Scan for the cell matching the given text and deliver its [x, y] coordinate at center. 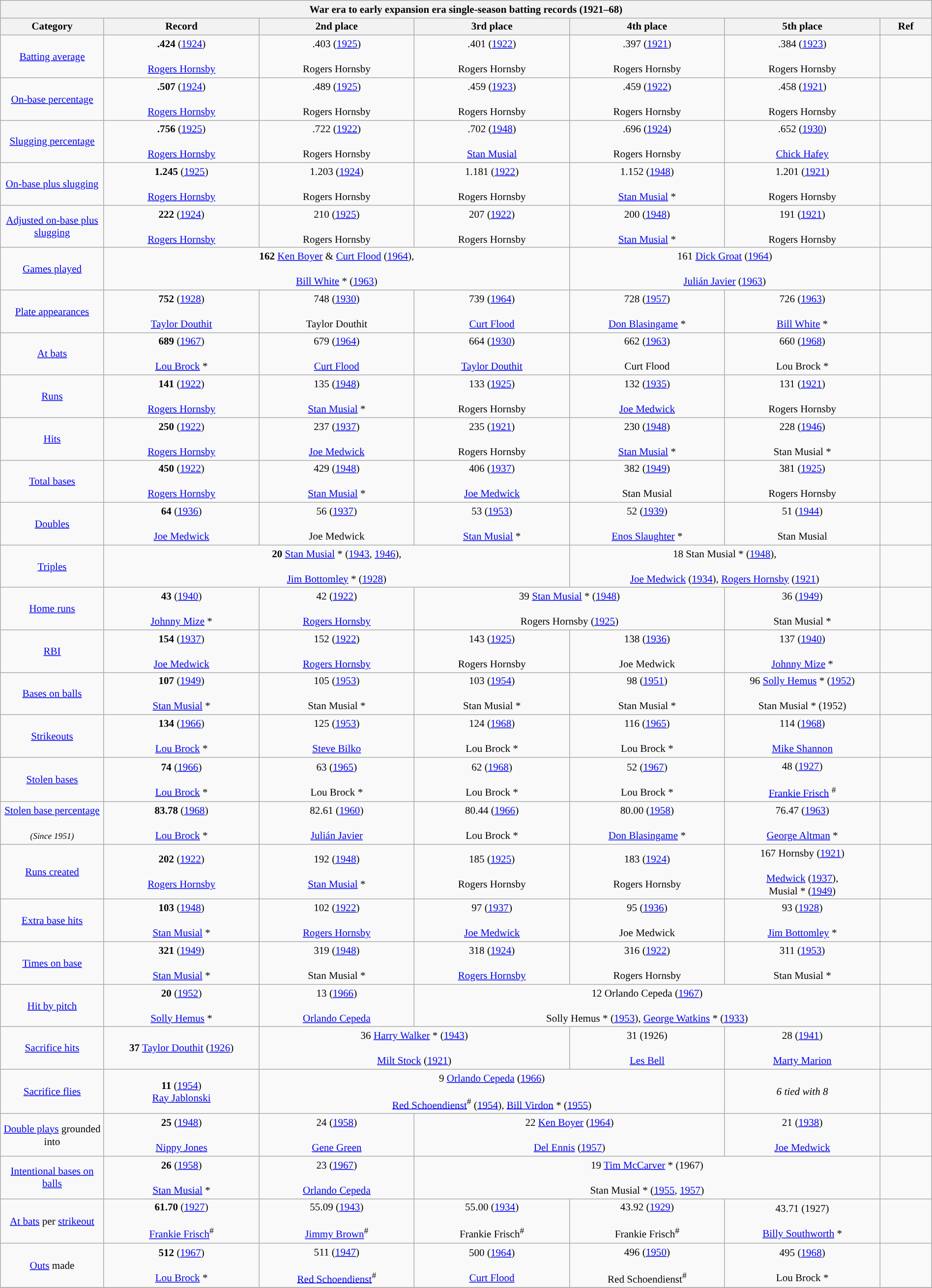
55.00 (1934)Frankie Frisch# [492, 1221]
36 (1949)Stan Musial * [802, 608]
23 (1967)Orlando Cepeda [337, 1177]
On-base plus slugging [52, 184]
Games played [52, 269]
319 (1948)Stan Musial * [337, 963]
689 (1967)Lou Brock * [181, 354]
1.152 (1948)Stan Musial * [647, 184]
131 (1921)Rogers Hornsby [802, 396]
.458 (1921)Rogers Hornsby [802, 99]
36 Harry Walker * (1943)Milt Stock (1921) [414, 1048]
Bases on balls [52, 693]
103 (1954)Stan Musial * [492, 693]
132 (1935)Joe Medwick [647, 396]
134 (1966)Lou Brock * [181, 736]
20 Stan Musial * (1943, 1946),Jim Bottomley * (1928) [336, 566]
406 (1937)Joe Medwick [492, 481]
26 (1958)Stan Musial * [181, 1177]
.403 (1925)Rogers Hornsby [337, 57]
61.70 (1927)Frankie Frisch# [181, 1221]
141 (1922)Rogers Hornsby [181, 396]
495 (1968)Lou Brock * [802, 1265]
318 (1924)Rogers Hornsby [492, 963]
.489 (1925)Rogers Hornsby [337, 99]
37 Taylor Douthit (1926) [181, 1048]
143 (1925)Rogers Hornsby [492, 651]
152 (1922)Rogers Hornsby [337, 651]
21 (1938)Joe Medwick [802, 1135]
311 (1953)Stan Musial * [802, 963]
381 (1925)Rogers Hornsby [802, 481]
137 (1940)Johnny Mize * [802, 651]
43.92 (1929)Frankie Frisch# [647, 1221]
Stolen base percentage(Since 1951) [52, 823]
5th place [802, 27]
At bats per strikeout [52, 1221]
12 Orlando Cepeda (1967)Solly Hemus * (1953), George Watkins * (1933) [647, 1005]
382 (1949)Stan Musial [647, 481]
48 (1927)Frankie Frisch # [802, 779]
.459 (1923)Rogers Hornsby [492, 99]
74 (1966)Lou Brock * [181, 779]
83.78 (1968)Lou Brock * [181, 823]
53 (1953)Stan Musial * [492, 524]
64 (1936)Joe Medwick [181, 524]
55.09 (1943)Jimmy Brown# [337, 1221]
Plate appearances [52, 311]
167 Hornsby (1921)Medwick (1937), Musial * (1949) [802, 872]
Record [181, 27]
Hit by pitch [52, 1005]
1.201 (1921)Rogers Hornsby [802, 184]
.722 (1922)Rogers Hornsby [337, 142]
660 (1968)Lou Brock * [802, 354]
748 (1930)Taylor Douthit [337, 311]
230 (1948)Stan Musial * [647, 439]
Ref [905, 27]
103 (1948)Stan Musial * [181, 920]
Doubles [52, 524]
235 (1921)Rogers Hornsby [492, 439]
RBI [52, 651]
133 (1925)Rogers Hornsby [492, 396]
222 (1924)Rogers Hornsby [181, 226]
.702 (1948)Stan Musial [492, 142]
Outs made [52, 1265]
42 (1922)Rogers Hornsby [337, 608]
202 (1922)Rogers Hornsby [181, 872]
82.61 (1960)Julián Javier [337, 823]
Category [52, 27]
93 (1928)Jim Bottomley * [802, 920]
.384 (1923)Rogers Hornsby [802, 57]
1.203 (1924)Rogers Hornsby [337, 184]
63 (1965)Lou Brock * [337, 779]
.424 (1924)Rogers Hornsby [181, 57]
191 (1921)Rogers Hornsby [802, 226]
450 (1922)Rogers Hornsby [181, 481]
3rd place [492, 27]
679 (1964)Curt Flood [337, 354]
739 (1964)Curt Flood [492, 311]
.696 (1924)Rogers Hornsby [647, 142]
18 Stan Musial * (1948),Joe Medwick (1934), Rogers Hornsby (1921) [725, 566]
22 Ken Boyer (1964)Del Ennis (1957) [570, 1135]
105 (1953)Stan Musial * [337, 693]
Double plays grounded into [52, 1135]
183 (1924)Rogers Hornsby [647, 872]
728 (1957)Don Blasingame * [647, 311]
On-base percentage [52, 99]
1.181 (1922)Rogers Hornsby [492, 184]
At bats [52, 354]
80.00 (1958)Don Blasingame * [647, 823]
28 (1941)Marty Marion [802, 1048]
24 (1958)Gene Green [337, 1135]
321 (1949)Stan Musial * [181, 963]
56 (1937)Joe Medwick [337, 524]
.401 (1922)Rogers Hornsby [492, 57]
Times on base [52, 963]
97 (1937)Joe Medwick [492, 920]
76.47 (1963)George Altman * [802, 823]
512 (1967)Lou Brock * [181, 1265]
80.44 (1966)Lou Brock * [492, 823]
Hits [52, 439]
154 (1937)Joe Medwick [181, 651]
200 (1948)Stan Musial * [647, 226]
20 (1952)Solly Hemus * [181, 1005]
228 (1946)Stan Musial * [802, 439]
664 (1930)Taylor Douthit [492, 354]
.459 (1922)Rogers Hornsby [647, 99]
Triples [52, 566]
1.245 (1925)Rogers Hornsby [181, 184]
207 (1922)Rogers Hornsby [492, 226]
124 (1968)Lou Brock * [492, 736]
.507 (1924)Rogers Hornsby [181, 99]
237 (1937)Joe Medwick [337, 439]
185 (1925)Rogers Hornsby [492, 872]
511 (1947)Red Schoendienst# [337, 1265]
95 (1936)Joe Medwick [647, 920]
4th place [647, 27]
.652 (1930)Chick Hafey [802, 142]
429 (1948)Stan Musial * [337, 481]
125 (1953)Steve Bilko [337, 736]
316 (1922)Rogers Hornsby [647, 963]
.397 (1921)Rogers Hornsby [647, 57]
39 Stan Musial * (1948)Rogers Hornsby (1925) [570, 608]
62 (1968)Lou Brock * [492, 779]
Strikeouts [52, 736]
161 Dick Groat (1964)Julián Javier (1963) [725, 269]
114 (1968)Mike Shannon [802, 736]
25 (1948)Nippy Jones [181, 1135]
Batting average [52, 57]
Runs created [52, 872]
752 (1928)Taylor Douthit [181, 311]
Runs [52, 396]
43 (1940)Johnny Mize * [181, 608]
500 (1964)Curt Flood [492, 1265]
11 (1954)Ray Jablonski [181, 1091]
31 (1926)Les Bell [647, 1048]
116 (1965)Lou Brock * [647, 736]
51 (1944)Stan Musial [802, 524]
Slugging percentage [52, 142]
726 (1963)Bill White * [802, 311]
662 (1963)Curt Flood [647, 354]
138 (1936)Joe Medwick [647, 651]
Home runs [52, 608]
6 tied with 8 [802, 1091]
Intentional bases on balls [52, 1177]
Sacrifice hits [52, 1048]
107 (1949)Stan Musial * [181, 693]
210 (1925)Rogers Hornsby [337, 226]
Total bases [52, 481]
Adjusted on-base plus slugging [52, 226]
Sacrifice flies [52, 1091]
250 (1922)Rogers Hornsby [181, 439]
52 (1967)Lou Brock * [647, 779]
96 Solly Hemus * (1952)Stan Musial * (1952) [802, 693]
Stolen bases [52, 779]
496 (1950)Red Schoendienst# [647, 1265]
98 (1951)Stan Musial * [647, 693]
2nd place [337, 27]
13 (1966)Orlando Cepeda [337, 1005]
.756 (1925)Rogers Hornsby [181, 142]
43.71 (1927)Billy Southworth * [802, 1221]
192 (1948)Stan Musial * [337, 872]
52 (1939)Enos Slaughter * [647, 524]
9 Orlando Cepeda (1966)Red Schoendienst# (1954), Bill Virdon * (1955) [492, 1091]
162 Ken Boyer & Curt Flood (1964),Bill White * (1963) [336, 269]
102 (1922)Rogers Hornsby [337, 920]
War era to early expansion era single-season batting records (1921–68) [466, 9]
135 (1948)Stan Musial * [337, 396]
Extra base hits [52, 920]
19 Tim McCarver * (1967)Stan Musial * (1955, 1957) [647, 1177]
